Search for the cell housing the specified text and yield its [x, y] center coordinate. 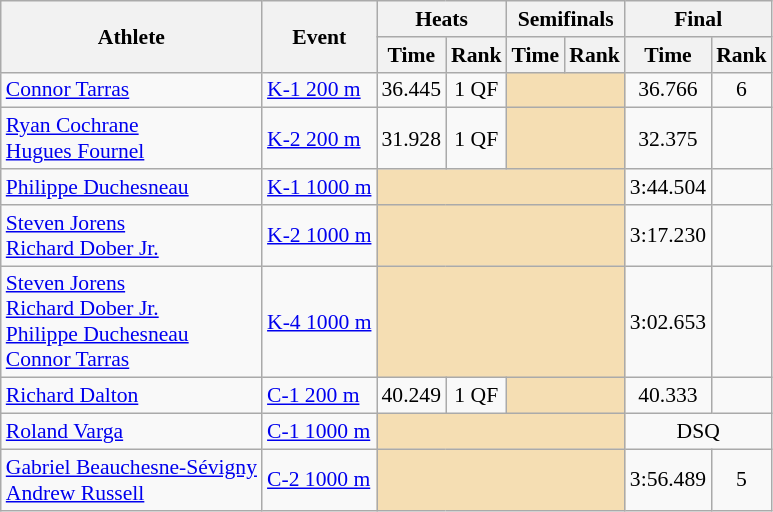
K-2 200 m [319, 138]
3:44.504 [668, 187]
Connor Tarras [132, 90]
Ryan CochraneHugues Fournel [132, 138]
Heats [441, 19]
Athlete [132, 36]
40.249 [410, 396]
Richard Dalton [132, 396]
3:02.653 [668, 322]
C-1 200 m [319, 396]
Semifinals [566, 19]
Steven JorensRichard Dober Jr.Philippe DuchesneauConnor Tarras [132, 322]
32.375 [668, 138]
40.333 [668, 396]
C-1 1000 m [319, 432]
5 [742, 480]
Steven JorensRichard Dober Jr. [132, 236]
36.445 [410, 90]
31.928 [410, 138]
6 [742, 90]
C-2 1000 m [319, 480]
K-2 1000 m [319, 236]
Final [698, 19]
Event [319, 36]
K-4 1000 m [319, 322]
K-1 1000 m [319, 187]
DSQ [698, 432]
K-1 200 m [319, 90]
Philippe Duchesneau [132, 187]
Roland Varga [132, 432]
Gabriel Beauchesne-SévignyAndrew Russell [132, 480]
3:17.230 [668, 236]
3:56.489 [668, 480]
36.766 [668, 90]
